Return the [X, Y] coordinate for the center point of the cell that contains the specified text.  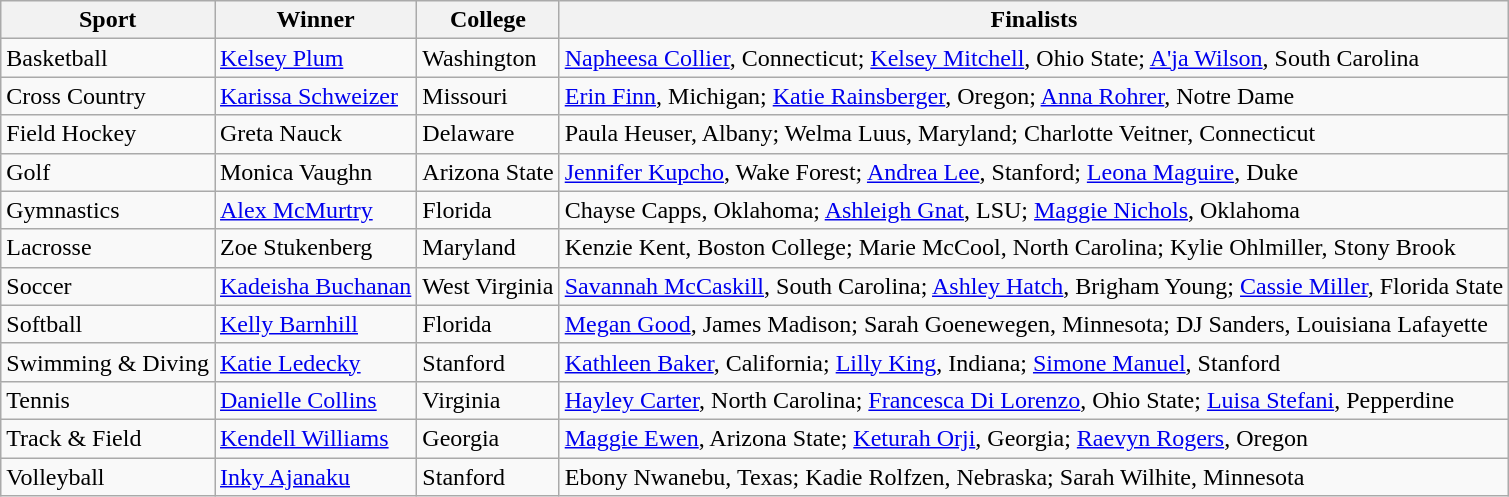
Kathleen Baker, California; Lilly King, Indiana; Simone Manuel, Stanford [1034, 362]
Swimming & Diving [108, 362]
Ebony Nwanebu, Texas; Kadie Rolfzen, Nebraska; Sarah Wilhite, Minnesota [1034, 477]
Katie Ledecky [315, 362]
Softball [108, 324]
Napheesa Collier, Connecticut; Kelsey Mitchell, Ohio State; A'ja Wilson, South Carolina [1034, 58]
Delaware [488, 134]
Arizona State [488, 172]
Paula Heuser, Albany; Welma Luus, Maryland; Charlotte Veitner, Connecticut [1034, 134]
Inky Ajanaku [315, 477]
Megan Good, James Madison; Sarah Goenewegen, Minnesota; DJ Sanders, Louisiana Lafayette [1034, 324]
Kadeisha Buchanan [315, 286]
Georgia [488, 438]
Golf [108, 172]
Soccer [108, 286]
College [488, 20]
Tennis [108, 400]
Kelly Barnhill [315, 324]
Monica Vaughn [315, 172]
Washington [488, 58]
Gymnastics [108, 210]
Maryland [488, 248]
Basketball [108, 58]
Greta Nauck [315, 134]
Field Hockey [108, 134]
Savannah McCaskill, South Carolina; Ashley Hatch, Brigham Young; Cassie Miller, Florida State [1034, 286]
Lacrosse [108, 248]
Karissa Schweizer [315, 96]
Jennifer Kupcho, Wake Forest; Andrea Lee, Stanford; Leona Maguire, Duke [1034, 172]
Hayley Carter, North Carolina; Francesca Di Lorenzo, Ohio State; Luisa Stefani, Pepperdine [1034, 400]
Kenzie Kent, Boston College; Marie McCool, North Carolina; Kylie Ohlmiller, Stony Brook [1034, 248]
Kendell Williams [315, 438]
Track & Field [108, 438]
West Virginia [488, 286]
Kelsey Plum [315, 58]
Zoe Stukenberg [315, 248]
Alex McMurtry [315, 210]
Danielle Collins [315, 400]
Missouri [488, 96]
Sport [108, 20]
Winner [315, 20]
Cross Country [108, 96]
Chayse Capps, Oklahoma; Ashleigh Gnat, LSU; Maggie Nichols, Oklahoma [1034, 210]
Finalists [1034, 20]
Maggie Ewen, Arizona State; Keturah Orji, Georgia; Raevyn Rogers, Oregon [1034, 438]
Virginia [488, 400]
Erin Finn, Michigan; Katie Rainsberger, Oregon; Anna Rohrer, Notre Dame [1034, 96]
Volleyball [108, 477]
